Return (X, Y) of the center of cell containing provided text 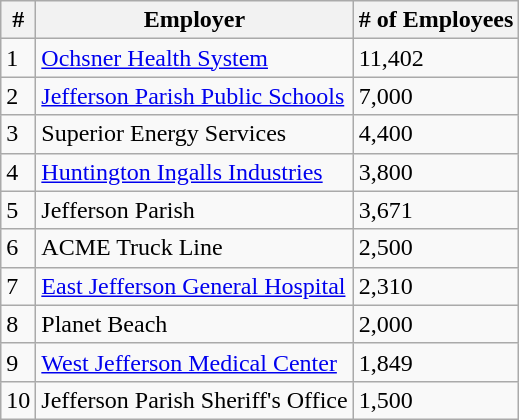
Employer (194, 20)
2 (18, 96)
7 (18, 286)
3 (18, 134)
Planet Beach (194, 324)
Ochsner Health System (194, 58)
Huntington Ingalls Industries (194, 172)
2,310 (436, 286)
3,671 (436, 210)
East Jefferson General Hospital (194, 286)
ACME Truck Line (194, 248)
Jefferson Parish Public Schools (194, 96)
1,500 (436, 400)
6 (18, 248)
# of Employees (436, 20)
8 (18, 324)
1 (18, 58)
2,500 (436, 248)
11,402 (436, 58)
7,000 (436, 96)
1,849 (436, 362)
Jefferson Parish (194, 210)
9 (18, 362)
4 (18, 172)
2,000 (436, 324)
# (18, 20)
4,400 (436, 134)
Jefferson Parish Sheriff's Office (194, 400)
10 (18, 400)
West Jefferson Medical Center (194, 362)
3,800 (436, 172)
Superior Energy Services (194, 134)
5 (18, 210)
